Determine the [X, Y] coordinate at the center of the cell enclosing the given text.  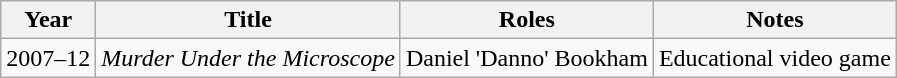
Notes [774, 20]
Educational video game [774, 58]
Title [248, 20]
Year [48, 20]
Roles [526, 20]
Murder Under the Microscope [248, 58]
Daniel 'Danno' Bookham [526, 58]
2007–12 [48, 58]
